Search for the cell housing the specified text and yield its (X, Y) center coordinate. 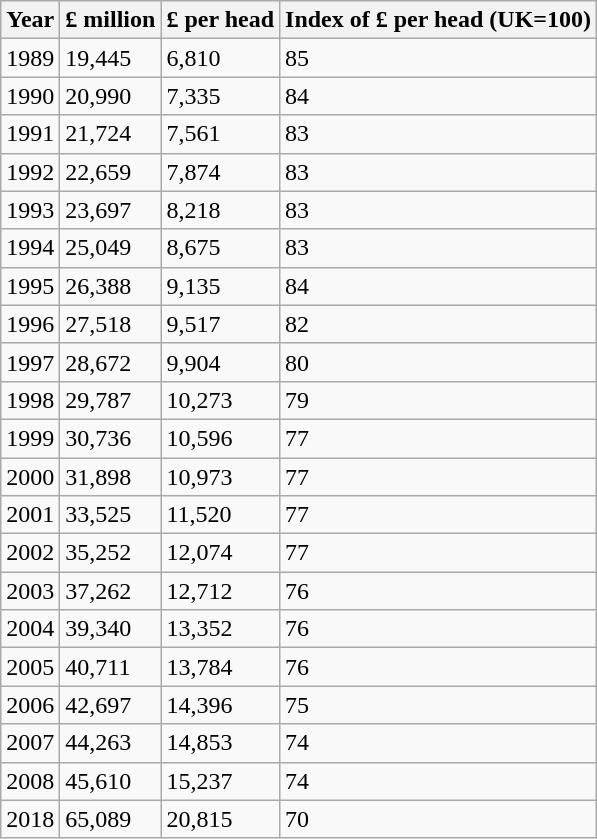
26,388 (110, 286)
1997 (30, 362)
10,273 (220, 400)
11,520 (220, 515)
37,262 (110, 591)
14,396 (220, 705)
9,517 (220, 324)
20,815 (220, 819)
42,697 (110, 705)
1999 (30, 438)
1991 (30, 134)
1995 (30, 286)
30,736 (110, 438)
80 (438, 362)
40,711 (110, 667)
13,352 (220, 629)
21,724 (110, 134)
8,218 (220, 210)
70 (438, 819)
1990 (30, 96)
9,904 (220, 362)
45,610 (110, 781)
2001 (30, 515)
33,525 (110, 515)
8,675 (220, 248)
10,596 (220, 438)
2018 (30, 819)
Year (30, 20)
2004 (30, 629)
2006 (30, 705)
35,252 (110, 553)
44,263 (110, 743)
2007 (30, 743)
1998 (30, 400)
2005 (30, 667)
7,561 (220, 134)
2008 (30, 781)
65,089 (110, 819)
85 (438, 58)
7,874 (220, 172)
10,973 (220, 477)
75 (438, 705)
9,135 (220, 286)
12,712 (220, 591)
25,049 (110, 248)
1994 (30, 248)
1996 (30, 324)
6,810 (220, 58)
31,898 (110, 477)
1989 (30, 58)
15,237 (220, 781)
22,659 (110, 172)
2003 (30, 591)
12,074 (220, 553)
29,787 (110, 400)
28,672 (110, 362)
13,784 (220, 667)
2000 (30, 477)
Index of £ per head (UK=100) (438, 20)
£ per head (220, 20)
14,853 (220, 743)
7,335 (220, 96)
1992 (30, 172)
79 (438, 400)
39,340 (110, 629)
19,445 (110, 58)
2002 (30, 553)
82 (438, 324)
23,697 (110, 210)
£ million (110, 20)
20,990 (110, 96)
27,518 (110, 324)
1993 (30, 210)
